Locate the cell with the specified text and output its (x, y) center coordinate. 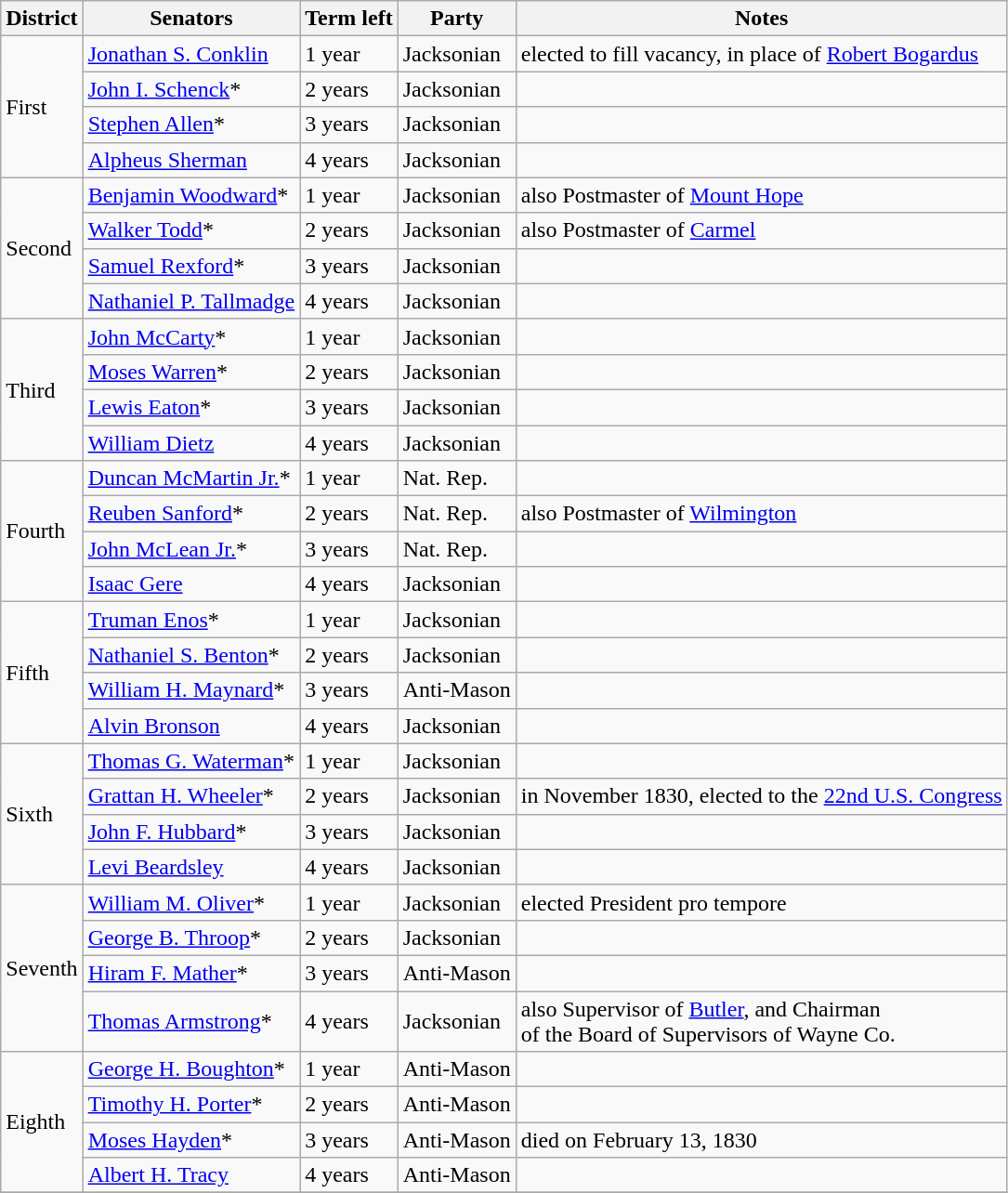
George B. Throop* (191, 937)
Notes (762, 19)
Albert H. Tracy (191, 1175)
First (42, 107)
Nathaniel P. Tallmadge (191, 301)
Levi Beardsley (191, 867)
Lewis Eaton* (191, 407)
Eighth (42, 1122)
George H. Boughton* (191, 1069)
Party (457, 19)
Reuben Sanford* (191, 514)
elected President pro tempore (762, 902)
Fifth (42, 673)
John McLean Jr.* (191, 549)
Second (42, 248)
Timothy H. Porter* (191, 1105)
Thomas Armstrong* (191, 1020)
John I. Schenck* (191, 89)
Duncan McMartin Jr.* (191, 479)
William Dietz (191, 443)
Senators (191, 19)
Benjamin Woodward* (191, 195)
Third (42, 389)
Term left (349, 19)
William H. Maynard* (191, 690)
also Supervisor of Butler, and Chairman of the Board of Supervisors of Wayne Co. (762, 1020)
Stephen Allen* (191, 125)
also Postmaster of Carmel (762, 230)
Isaac Gere (191, 584)
Thomas G. Waterman* (191, 761)
Alpheus Sherman (191, 160)
also Postmaster of Wilmington (762, 514)
Samuel Rexford* (191, 266)
Fourth (42, 531)
Moses Warren* (191, 372)
Jonathan S. Conklin (191, 54)
Nathaniel S. Benton* (191, 655)
William M. Oliver* (191, 902)
elected to fill vacancy, in place of Robert Bogardus (762, 54)
Grattan H. Wheeler* (191, 796)
Walker Todd* (191, 230)
in November 1830, elected to the 22nd U.S. Congress (762, 796)
John F. Hubbard* (191, 832)
Truman Enos* (191, 620)
Sixth (42, 814)
Seventh (42, 968)
Alvin Bronson (191, 726)
also Postmaster of Mount Hope (762, 195)
District (42, 19)
John McCarty* (191, 336)
Moses Hayden* (191, 1140)
died on February 13, 1830 (762, 1140)
Hiram F. Mather* (191, 973)
